For the text-containing cell, return its midpoint in (x, y) coordinate format. 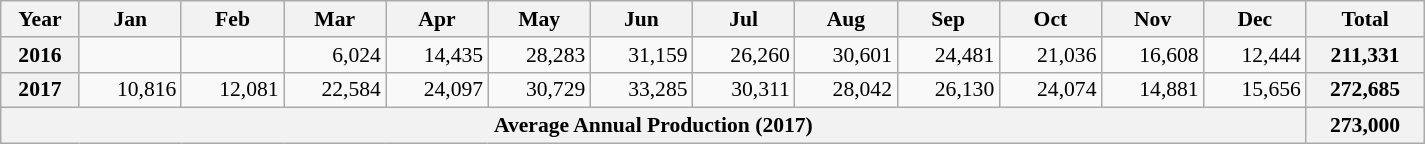
Jul (744, 19)
Nov (1152, 19)
Dec (1255, 19)
28,283 (539, 55)
Jun (641, 19)
May (539, 19)
26,130 (948, 90)
2017 (40, 90)
12,444 (1255, 55)
Feb (232, 19)
Sep (948, 19)
14,881 (1152, 90)
Oct (1050, 19)
22,584 (335, 90)
31,159 (641, 55)
211,331 (1365, 55)
28,042 (846, 90)
15,656 (1255, 90)
16,608 (1152, 55)
21,036 (1050, 55)
30,729 (539, 90)
272,685 (1365, 90)
Year (40, 19)
30,601 (846, 55)
26,260 (744, 55)
Aug (846, 19)
24,481 (948, 55)
Mar (335, 19)
33,285 (641, 90)
30,311 (744, 90)
10,816 (130, 90)
24,074 (1050, 90)
24,097 (437, 90)
14,435 (437, 55)
6,024 (335, 55)
Apr (437, 19)
Total (1365, 19)
Jan (130, 19)
273,000 (1365, 126)
12,081 (232, 90)
2016 (40, 55)
Average Annual Production (2017) (654, 126)
